Detect which cell encompasses the target text, then output its [x, y] center coordinate. 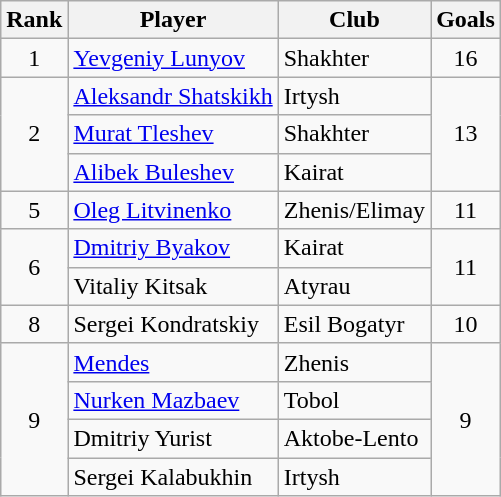
Atyrau [354, 286]
13 [466, 134]
Goals [466, 20]
Yevgeniy Lunyov [173, 58]
8 [34, 324]
Dmitriy Yurist [173, 438]
Vitaliy Kitsak [173, 286]
Rank [34, 20]
Mendes [173, 362]
Oleg Litvinenko [173, 210]
Nurken Mazbaev [173, 400]
Club [354, 20]
Tobol [354, 400]
Esil Bogatyr [354, 324]
Zhenis [354, 362]
6 [34, 267]
2 [34, 134]
Dmitriy Byakov [173, 248]
Aktobe-Lento [354, 438]
16 [466, 58]
Murat Tleshev [173, 134]
Zhenis/Elimay [354, 210]
1 [34, 58]
Alibek Buleshev [173, 172]
5 [34, 210]
Sergei Kalabukhin [173, 477]
10 [466, 324]
Player [173, 20]
Sergei Kondratskiy [173, 324]
Aleksandr Shatskikh [173, 96]
